Detect which cell encompasses the target text, then output its [x, y] center coordinate. 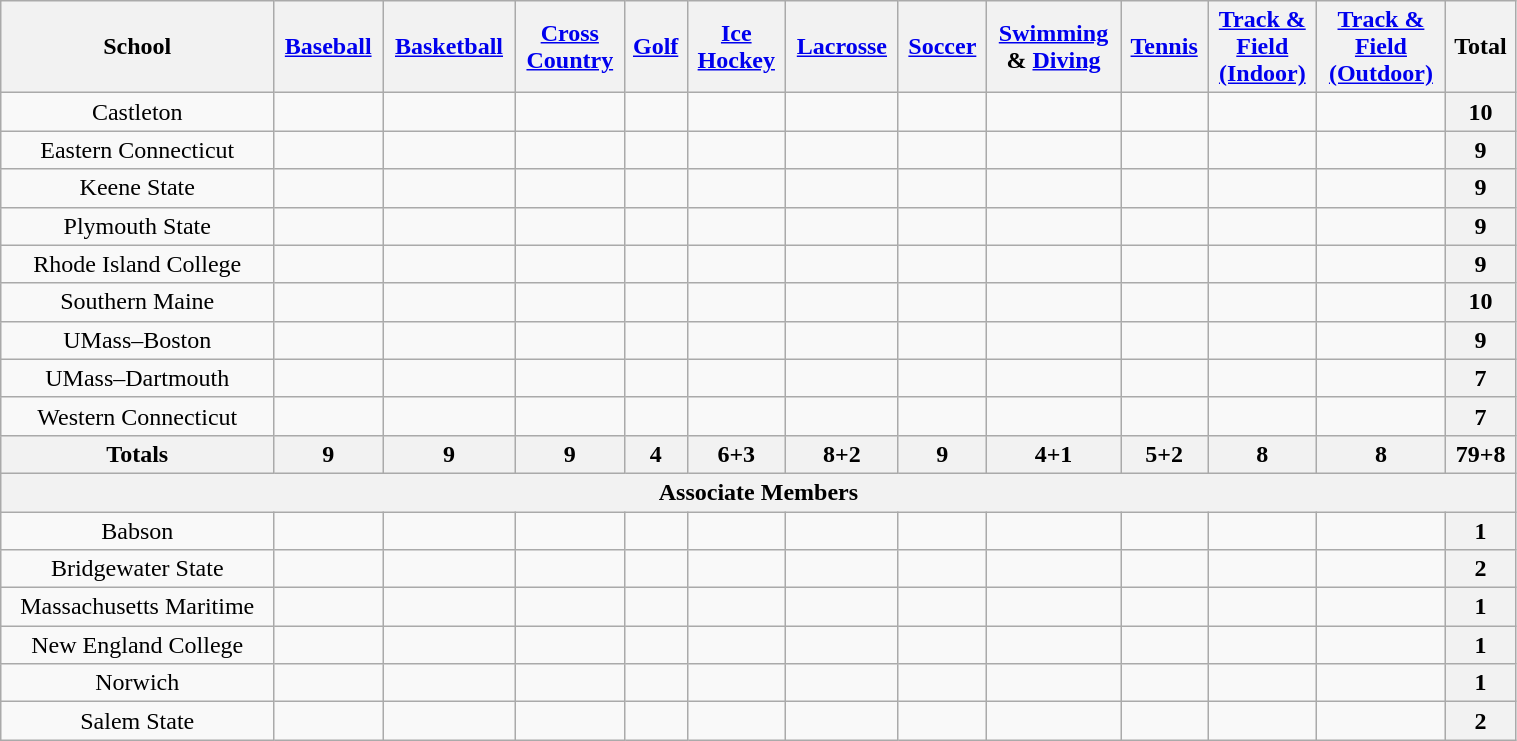
Keene State [138, 188]
8+2 [842, 454]
New England College [138, 645]
Plymouth State [138, 226]
Salem State [138, 721]
Total [1480, 47]
4 [656, 454]
Western Connecticut [138, 416]
UMass–Dartmouth [138, 378]
Southern Maine [138, 302]
Castleton [138, 112]
Babson [138, 531]
Rhode Island College [138, 264]
Swimming& Diving [1053, 47]
Baseball [328, 47]
Golf [656, 47]
Tennis [1164, 47]
Norwich [138, 683]
IceHockey [736, 47]
Totals [138, 454]
6+3 [736, 454]
Track &Field(Indoor) [1262, 47]
79+8 [1480, 454]
5+2 [1164, 454]
Massachusetts Maritime [138, 607]
Bridgewater State [138, 569]
4+1 [1053, 454]
Basketball [450, 47]
Lacrosse [842, 47]
Associate Members [758, 492]
Eastern Connecticut [138, 150]
School [138, 47]
Soccer [942, 47]
Track &Field(Outdoor) [1381, 47]
UMass–Boston [138, 340]
CrossCountry [570, 47]
